For the text-containing cell, return its midpoint in [X, Y] coordinate format. 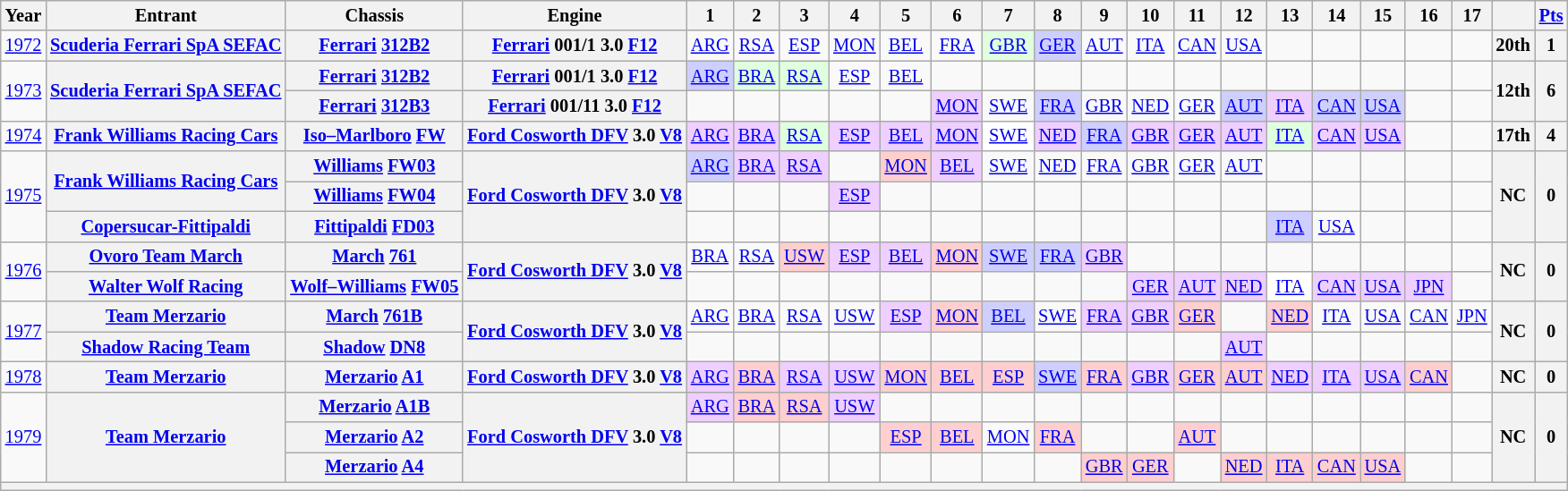
1977 [23, 331]
Year [23, 15]
12th [1513, 91]
Copersucar-Fittipaldi [166, 226]
3 [804, 15]
Wolf–Williams FW05 [374, 286]
2 [757, 15]
12 [1244, 15]
Merzario A2 [374, 437]
Shadow DN8 [374, 347]
Ferrari 001/11 3.0 F12 [575, 106]
Pts [1552, 15]
8 [1058, 15]
15 [1383, 15]
1976 [23, 272]
17th [1513, 136]
Williams FW04 [374, 196]
1974 [23, 136]
Merzario A1B [374, 407]
9 [1104, 15]
March 761B [374, 317]
17 [1472, 15]
5 [906, 15]
Walter Wolf Racing [166, 286]
14 [1337, 15]
Entrant [166, 15]
10 [1151, 15]
1978 [23, 377]
Iso–Marlboro FW [374, 136]
11 [1197, 15]
1979 [23, 436]
Engine [575, 15]
Ovoro Team March [166, 257]
March 761 [374, 257]
16 [1428, 15]
1972 [23, 46]
Ferrari 312B3 [374, 106]
Merzario A4 [374, 467]
1975 [23, 197]
20th [1513, 46]
Fittipaldi FD03 [374, 226]
7 [1008, 15]
1973 [23, 91]
Merzario A1 [374, 377]
Shadow Racing Team [166, 347]
Chassis [374, 15]
Williams FW03 [374, 166]
13 [1290, 15]
